Find where the given text appears and provide that cell's center as [X, Y] coordinate. 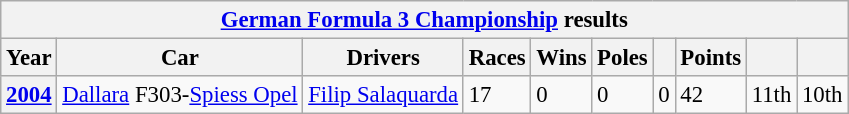
Year [29, 58]
Dallara F303-Spiess Opel [180, 95]
2004 [29, 95]
10th [822, 95]
German Formula 3 Championship results [424, 20]
Wins [562, 58]
17 [497, 95]
Races [497, 58]
Filip Salaquarda [384, 95]
Car [180, 58]
Poles [622, 58]
42 [710, 95]
Drivers [384, 58]
11th [771, 95]
Points [710, 58]
